Pinpoint the cell where the given text exists, returning its [X, Y] midpoint coordinate. 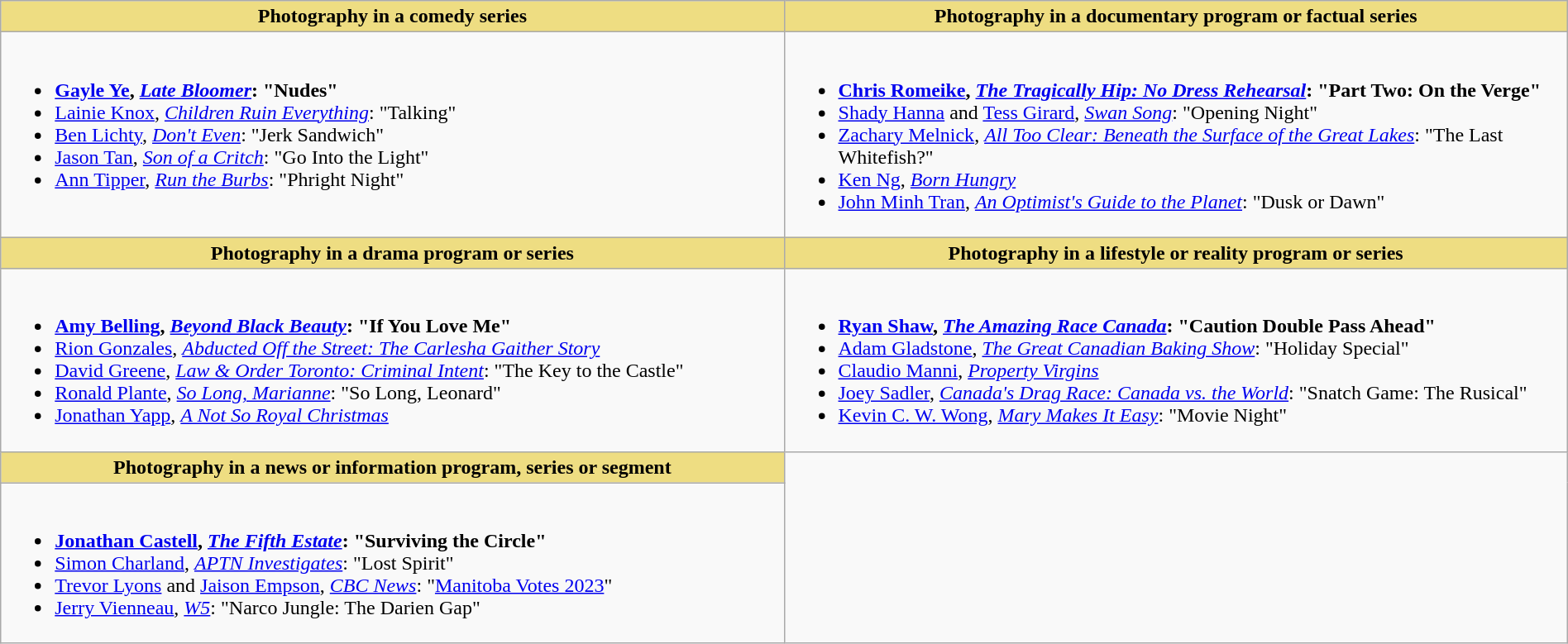
Photography in a documentary program or factual series [1176, 17]
Photography in a news or information program, series or segment [392, 467]
Photography in a drama program or series [392, 253]
Photography in a comedy series [392, 17]
Photography in a lifestyle or reality program or series [1176, 253]
